Search for the cell housing the specified text and yield its (X, Y) center coordinate. 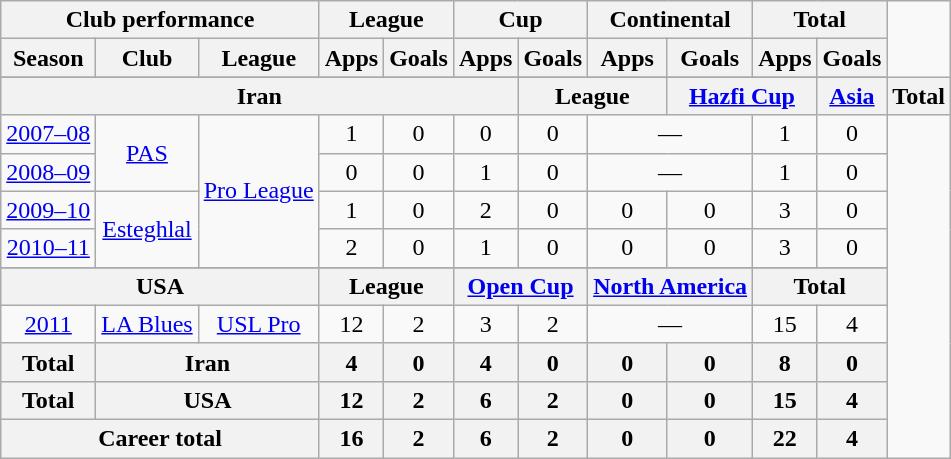
Asia (852, 96)
16 (351, 438)
22 (785, 438)
2008–09 (48, 172)
Career total (160, 438)
PAS (147, 153)
Continental (670, 20)
Esteghlal (147, 229)
Open Cup (520, 286)
Season (48, 58)
Club performance (160, 20)
Cup (520, 20)
USL Pro (258, 324)
LA Blues (147, 324)
Club (147, 58)
North America (670, 286)
2007–08 (48, 134)
Hazfi Cup (742, 96)
2011 (48, 324)
2010–11 (48, 248)
2009–10 (48, 210)
8 (785, 362)
Pro League (258, 191)
